Scan for the cell matching the given text and deliver its (X, Y) coordinate at center. 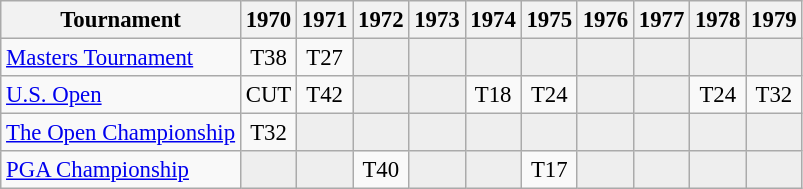
T17 (549, 170)
T42 (325, 95)
1974 (493, 20)
PGA Championship (121, 170)
T38 (268, 58)
1978 (718, 20)
1976 (605, 20)
Tournament (121, 20)
The Open Championship (121, 133)
CUT (268, 95)
1973 (437, 20)
1977 (661, 20)
1979 (774, 20)
1971 (325, 20)
1972 (381, 20)
1970 (268, 20)
T27 (325, 58)
T40 (381, 170)
Masters Tournament (121, 58)
T18 (493, 95)
1975 (549, 20)
U.S. Open (121, 95)
